Provide the (x, y) coordinate of the cell's center where the given text is located.  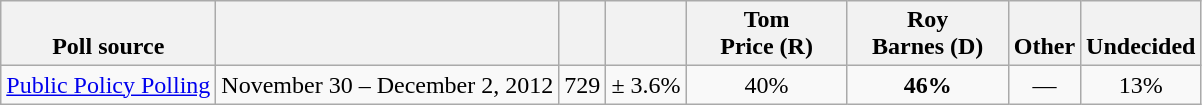
— (1044, 85)
Other (1044, 34)
RoyBarnes (D) (928, 34)
November 30 – December 2, 2012 (388, 85)
40% (766, 85)
46% (928, 85)
Public Policy Polling (108, 85)
± 3.6% (646, 85)
13% (1141, 85)
Undecided (1141, 34)
729 (582, 85)
TomPrice (R) (766, 34)
Poll source (108, 34)
